Search for the cell housing the specified text and yield its (x, y) center coordinate. 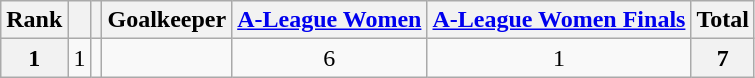
A-League Women (330, 20)
Rank (34, 20)
Total (723, 20)
6 (330, 58)
7 (723, 58)
A-League Women Finals (559, 20)
Goalkeeper (167, 20)
